Capture the cell that displays the provided text and extract its (x, y) central coordinate. 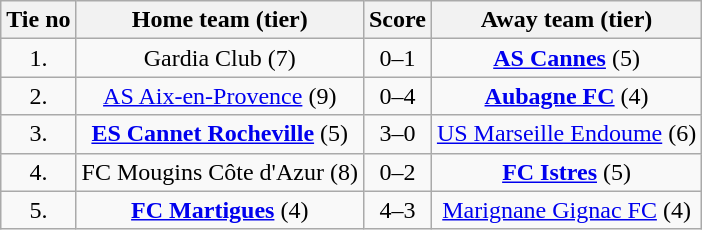
4. (38, 172)
Marignane Gignac FC (4) (566, 210)
AS Cannes (5) (566, 58)
Aubagne FC (4) (566, 96)
Score (397, 20)
US Marseille Endoume (6) (566, 134)
FC Martigues (4) (220, 210)
FC Istres (5) (566, 172)
1. (38, 58)
0–2 (397, 172)
ES Cannet Rocheville (5) (220, 134)
Tie no (38, 20)
AS Aix-en-Provence (9) (220, 96)
0–4 (397, 96)
Away team (tier) (566, 20)
3. (38, 134)
5. (38, 210)
FC Mougins Côte d'Azur (8) (220, 172)
2. (38, 96)
3–0 (397, 134)
Gardia Club (7) (220, 58)
0–1 (397, 58)
Home team (tier) (220, 20)
4–3 (397, 210)
